Scan for the cell matching the given text and deliver its (x, y) coordinate at center. 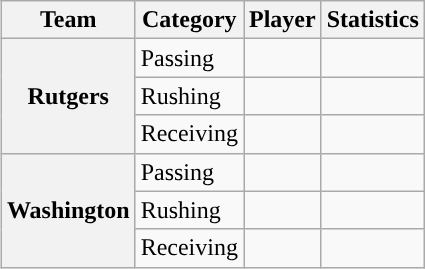
Player (283, 20)
Statistics (372, 20)
Team (68, 20)
Rutgers (68, 96)
Washington (68, 210)
Category (189, 20)
